For the text-containing cell, return its midpoint in (x, y) coordinate format. 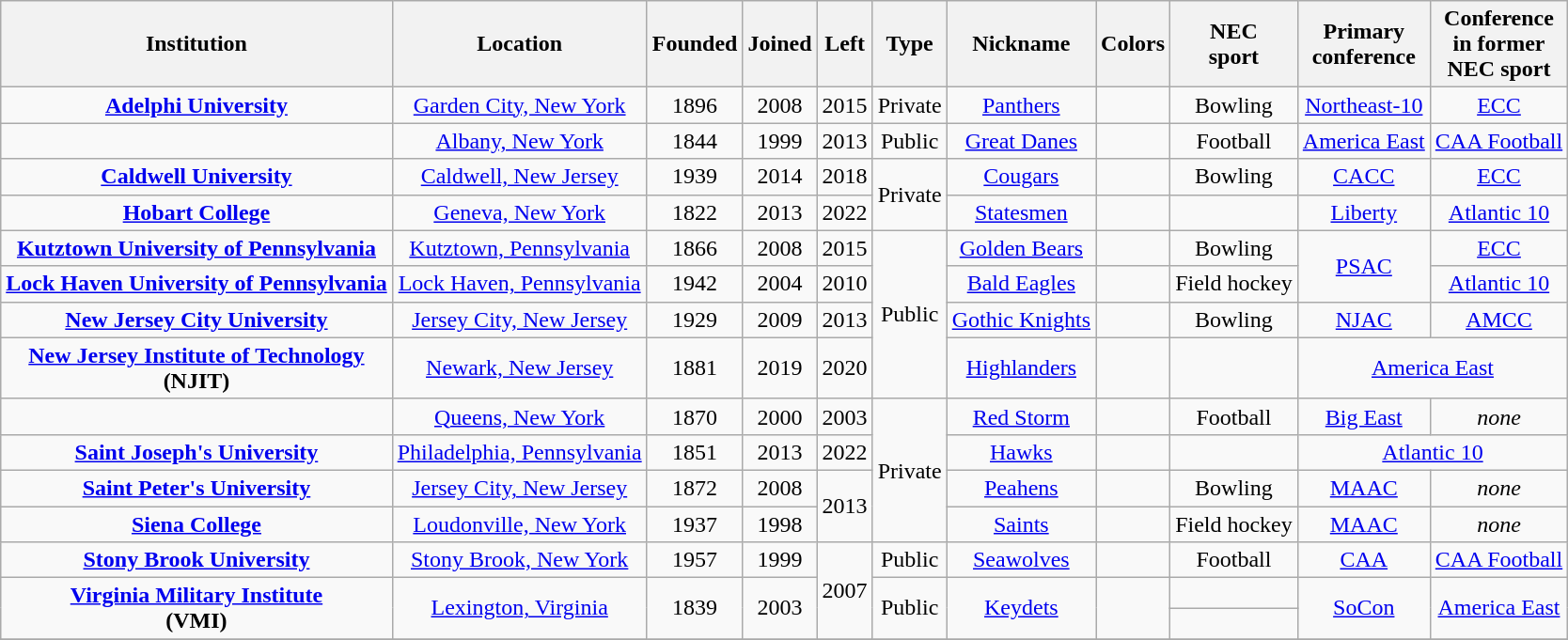
Loudonville, New York (519, 523)
Keydets (1021, 609)
Location (519, 44)
Left (844, 44)
Saint Joseph's University (196, 452)
1851 (695, 452)
2019 (780, 368)
2007 (844, 590)
Lexington, Virginia (519, 609)
1929 (695, 320)
Virginia Military Institute(VMI) (196, 609)
1957 (695, 560)
Golden Bears (1021, 248)
Kutztown, Pennsylvania (519, 248)
Adelphi University (196, 105)
CACC (1363, 177)
Garden City, New York (519, 105)
Panthers (1021, 105)
1872 (695, 488)
2020 (844, 368)
2000 (780, 416)
Red Storm (1021, 416)
Joined (780, 44)
Saints (1021, 523)
SoCon (1363, 609)
Founded (695, 44)
Philadelphia, Pennsylvania (519, 452)
1866 (695, 248)
New Jersey Institute of Technology(NJIT) (196, 368)
AMCC (1498, 320)
1881 (695, 368)
Hawks (1021, 452)
CAA (1363, 560)
Albany, New York (519, 141)
Highlanders (1021, 368)
Stony Brook University (196, 560)
Caldwell, New Jersey (519, 177)
1937 (695, 523)
Colors (1134, 44)
Siena College (196, 523)
Lock Haven, Pennsylvania (519, 284)
Caldwell University (196, 177)
1998 (780, 523)
1844 (695, 141)
Geneva, New York (519, 212)
New Jersey City University (196, 320)
Institution (196, 44)
PSAC (1363, 266)
Lock Haven University of Pennsylvania (196, 284)
2014 (780, 177)
Cougars (1021, 177)
1896 (695, 105)
Seawolves (1021, 560)
2010 (844, 284)
Hobart College (196, 212)
2018 (844, 177)
Primaryconference (1363, 44)
Statesmen (1021, 212)
Nickname (1021, 44)
Kutztown University of Pennsylvania (196, 248)
NECsport (1234, 44)
1839 (695, 609)
2009 (780, 320)
Newark, New Jersey (519, 368)
NJAC (1363, 320)
Bald Eagles (1021, 284)
1870 (695, 416)
1942 (695, 284)
Gothic Knights (1021, 320)
Saint Peter's University (196, 488)
Stony Brook, New York (519, 560)
Type (910, 44)
1822 (695, 212)
Queens, New York (519, 416)
Big East (1363, 416)
1939 (695, 177)
Conferencein formerNEC sport (1498, 44)
2004 (780, 284)
Liberty (1363, 212)
Peahens (1021, 488)
Great Danes (1021, 141)
Northeast-10 (1363, 105)
